Scan for the cell matching the given text and deliver its [x, y] coordinate at center. 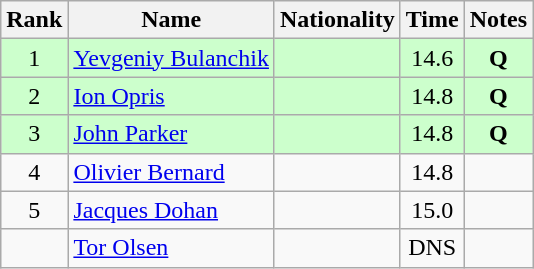
15.0 [432, 210]
Notes [498, 20]
DNS [432, 248]
Yevgeniy Bulanchik [172, 58]
John Parker [172, 134]
14.6 [432, 58]
3 [34, 134]
2 [34, 96]
Olivier Bernard [172, 172]
4 [34, 172]
Tor Olsen [172, 248]
5 [34, 210]
Jacques Dohan [172, 210]
1 [34, 58]
Ion Opris [172, 96]
Name [172, 20]
Nationality [337, 20]
Time [432, 20]
Rank [34, 20]
